Determine the (x, y) coordinate at the center of the cell enclosing the given text.  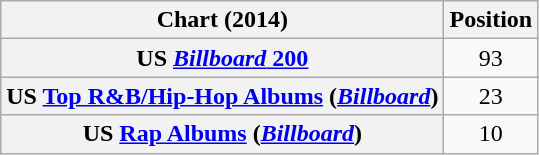
93 (491, 58)
Chart (2014) (222, 20)
10 (491, 134)
Position (491, 20)
US Rap Albums (Billboard) (222, 134)
US Top R&B/Hip-Hop Albums (Billboard) (222, 96)
23 (491, 96)
US Billboard 200 (222, 58)
